Determine the (X, Y) coordinate at the center of the cell enclosing the given text.  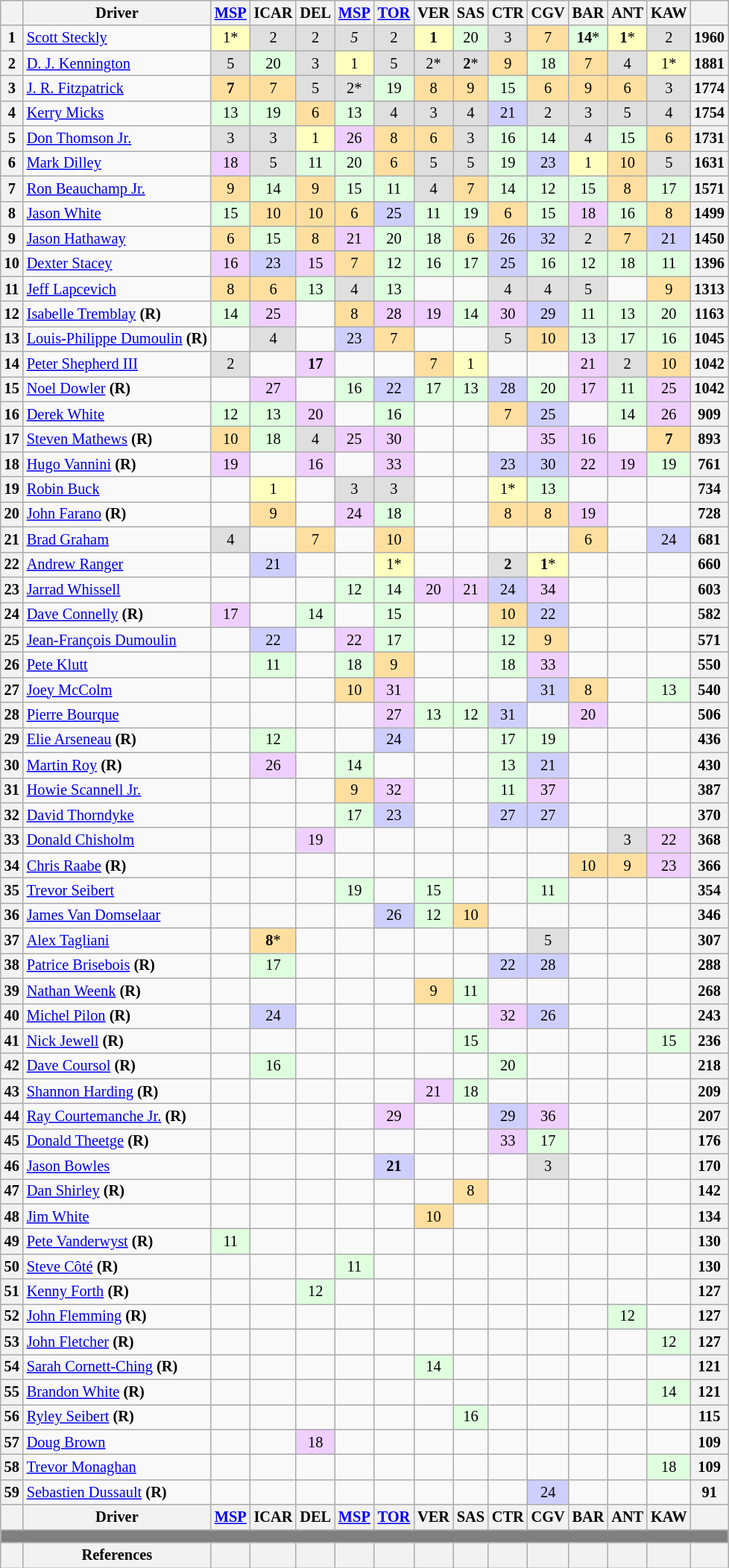
Derek White (117, 414)
References (117, 1555)
1631 (709, 163)
506 (709, 715)
Nick Jewell (R) (117, 1041)
Brandon White (R) (117, 1391)
48 (12, 1216)
40 (12, 1016)
Louis-Philippe Dumoulin (R) (117, 339)
Mark Dilley (117, 163)
176 (709, 1141)
Peter Shepherd III (117, 364)
1881 (709, 63)
354 (709, 890)
Noel Dowler (R) (117, 389)
39 (12, 991)
Jean-François Dumoulin (117, 640)
243 (709, 1016)
David Thorndyke (117, 815)
51 (12, 1292)
Sarah Cornett-Ching (R) (117, 1367)
Howie Scannell Jr. (117, 790)
John Farano (R) (117, 514)
1754 (709, 113)
Trevor Seibert (117, 890)
134 (709, 1216)
Jason White (117, 214)
Ryley Seibert (R) (117, 1417)
540 (709, 690)
Donald Chisholm (117, 840)
Isabelle Tremblay (R) (117, 314)
Jason Bowles (117, 1167)
893 (709, 439)
Kenny Forth (R) (117, 1292)
761 (709, 464)
1499 (709, 214)
Trevor Monaghan (117, 1467)
436 (709, 740)
Jarrad Whissell (117, 589)
J. R. Fitzpatrick (117, 88)
Dave Coursol (R) (117, 1066)
Hugo Vannini (R) (117, 464)
Joey McColm (117, 690)
207 (709, 1116)
46 (12, 1167)
D. J. Kennington (117, 63)
115 (709, 1417)
56 (12, 1417)
44 (12, 1116)
288 (709, 965)
1396 (709, 264)
728 (709, 514)
1774 (709, 88)
307 (709, 941)
41 (12, 1041)
582 (709, 615)
Dexter Stacey (117, 264)
681 (709, 539)
550 (709, 664)
52 (12, 1316)
Martin Roy (R) (117, 765)
38 (12, 965)
1571 (709, 188)
218 (709, 1066)
170 (709, 1167)
1163 (709, 314)
387 (709, 790)
1313 (709, 289)
Alex Tagliani (117, 941)
909 (709, 414)
57 (12, 1442)
734 (709, 489)
49 (12, 1242)
91 (709, 1492)
James Van Domselaar (117, 915)
571 (709, 640)
Patrice Brisebois (R) (117, 965)
55 (12, 1391)
1731 (709, 139)
Don Thomson Jr. (117, 139)
Chris Raabe (R) (117, 866)
42 (12, 1066)
Kerry Micks (117, 113)
Nathan Weenk (R) (117, 991)
430 (709, 765)
366 (709, 866)
209 (709, 1091)
Doug Brown (117, 1442)
Sebastien Dussault (R) (117, 1492)
268 (709, 991)
50 (12, 1266)
346 (709, 915)
660 (709, 565)
53 (12, 1342)
Pierre Bourque (117, 715)
8* (274, 941)
Dave Connelly (R) (117, 615)
Dan Shirley (R) (117, 1191)
368 (709, 840)
Robin Buck (117, 489)
Scott Steckly (117, 38)
Pete Klutt (117, 664)
Ron Beauchamp Jr. (117, 188)
Jason Hathaway (117, 238)
45 (12, 1141)
47 (12, 1191)
370 (709, 815)
Donald Theetge (R) (117, 1141)
Steve Côté (R) (117, 1266)
Jeff Lapcevich (117, 289)
603 (709, 589)
Andrew Ranger (117, 565)
Michel Pilon (R) (117, 1016)
Ray Courtemanche Jr. (R) (117, 1116)
1045 (709, 339)
Elie Arseneau (R) (117, 740)
1960 (709, 38)
Pete Vanderwyst (R) (117, 1242)
Steven Mathews (R) (117, 439)
Shannon Harding (R) (117, 1091)
58 (12, 1467)
43 (12, 1091)
John Flemming (R) (117, 1316)
14* (589, 38)
59 (12, 1492)
Brad Graham (117, 539)
236 (709, 1041)
John Fletcher (R) (117, 1342)
Jim White (117, 1216)
54 (12, 1367)
1450 (709, 238)
142 (709, 1191)
